Provide the (X, Y) coordinate of the cell's center where the given text is located.  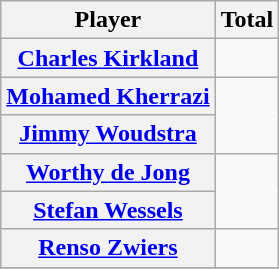
Renso Zwiers (108, 248)
Charles Kirkland (108, 58)
Jimmy Woudstra (108, 134)
Mohamed Kherrazi (108, 96)
Player (108, 20)
Total (247, 20)
Stefan Wessels (108, 210)
Worthy de Jong (108, 172)
